Return the [x, y] coordinate for the center point of the cell that contains the specified text.  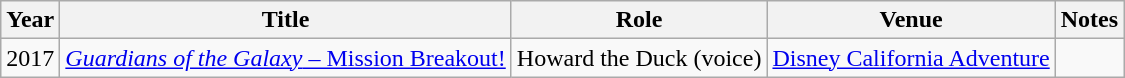
Notes [1089, 20]
Year [30, 20]
Venue [911, 20]
Title [286, 20]
Guardians of the Galaxy – Mission Breakout! [286, 58]
Role [639, 20]
Disney California Adventure [911, 58]
Howard the Duck (voice) [639, 58]
2017 [30, 58]
